Find where the given text appears and provide that cell's center as (x, y) coordinate. 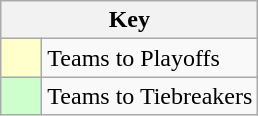
Key (130, 20)
Teams to Tiebreakers (150, 96)
Teams to Playoffs (150, 58)
